Find where the given text appears and provide that cell's center as (X, Y) coordinate. 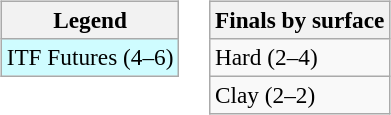
Clay (2–2) (300, 95)
Legend (90, 20)
ITF Futures (4–6) (90, 57)
Finals by surface (300, 20)
Hard (2–4) (300, 57)
